Find where the given text appears and provide that cell's center as (x, y) coordinate. 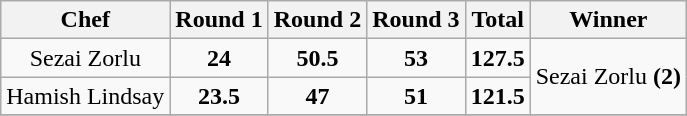
53 (416, 58)
Round 3 (416, 20)
Chef (86, 20)
47 (317, 96)
Sezai Zorlu (2) (608, 77)
23.5 (219, 96)
Round 1 (219, 20)
Sezai Zorlu (86, 58)
Winner (608, 20)
24 (219, 58)
121.5 (498, 96)
Hamish Lindsay (86, 96)
127.5 (498, 58)
Round 2 (317, 20)
50.5 (317, 58)
Total (498, 20)
51 (416, 96)
